Find where the given text appears and provide that cell's center as (x, y) coordinate. 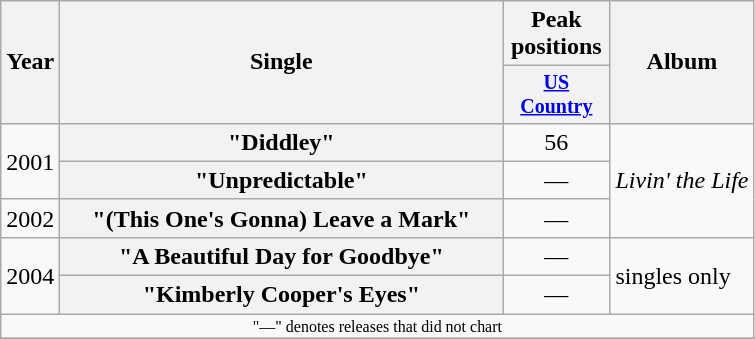
Livin' the Life (682, 180)
"Diddley" (282, 142)
"A Beautiful Day for Goodbye" (282, 256)
56 (556, 142)
US Country (556, 94)
singles only (682, 275)
2004 (30, 275)
"Kimberly Cooper's Eyes" (282, 295)
Year (30, 62)
2001 (30, 161)
Album (682, 62)
"—" denotes releases that did not chart (378, 326)
"Unpredictable" (282, 180)
2002 (30, 218)
Peak positions (556, 34)
Single (282, 62)
"(This One's Gonna) Leave a Mark" (282, 218)
